Scan for the cell matching the given text and deliver its (X, Y) coordinate at center. 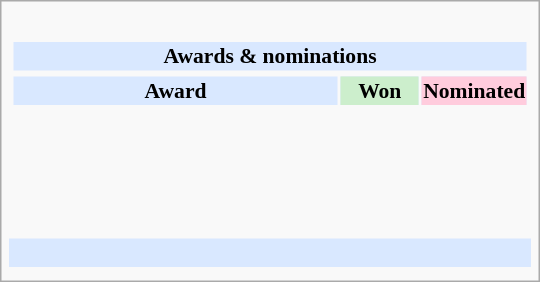
Awards & nominations (270, 56)
Nominated (474, 90)
Award (175, 90)
Awards & nominations Award Won Nominated (270, 124)
Won (380, 90)
